Provide the (x, y) coordinate of the cell's center where the given text is located.  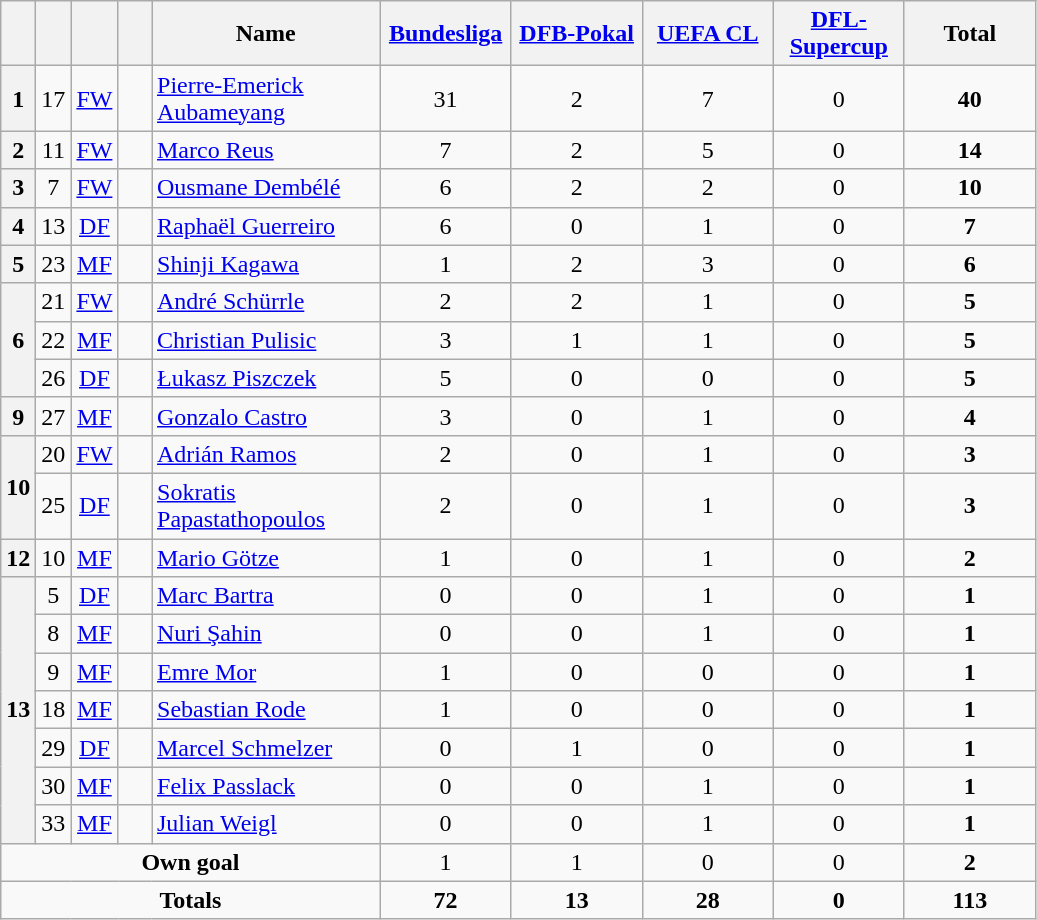
33 (54, 824)
Own goal (190, 862)
21 (54, 302)
23 (54, 264)
Sokratis Papastathopoulos (266, 506)
Marc Bartra (266, 596)
17 (54, 98)
Julian Weigl (266, 824)
Totals (190, 900)
30 (54, 786)
113 (970, 900)
DFL-Supercup (838, 34)
Emre Mor (266, 672)
18 (54, 710)
25 (54, 506)
20 (54, 454)
André Schürrle (266, 302)
Marcel Schmelzer (266, 748)
Gonzalo Castro (266, 416)
Raphaël Guerreiro (266, 226)
Christian Pulisic (266, 340)
Bundesliga (446, 34)
26 (54, 378)
11 (54, 150)
27 (54, 416)
14 (970, 150)
12 (18, 557)
Adrián Ramos (266, 454)
Łukasz Piszczek (266, 378)
Felix Passlack (266, 786)
Marco Reus (266, 150)
22 (54, 340)
8 (54, 634)
Pierre-Emerick Aubameyang (266, 98)
Shinji Kagawa (266, 264)
DFB-Pokal (576, 34)
40 (970, 98)
Name (266, 34)
72 (446, 900)
Mario Götze (266, 557)
Nuri Şahin (266, 634)
Sebastian Rode (266, 710)
Ousmane Dembélé (266, 188)
29 (54, 748)
28 (708, 900)
31 (446, 98)
Total (970, 34)
UEFA CL (708, 34)
